Find where the given text appears and provide that cell's center as [X, Y] coordinate. 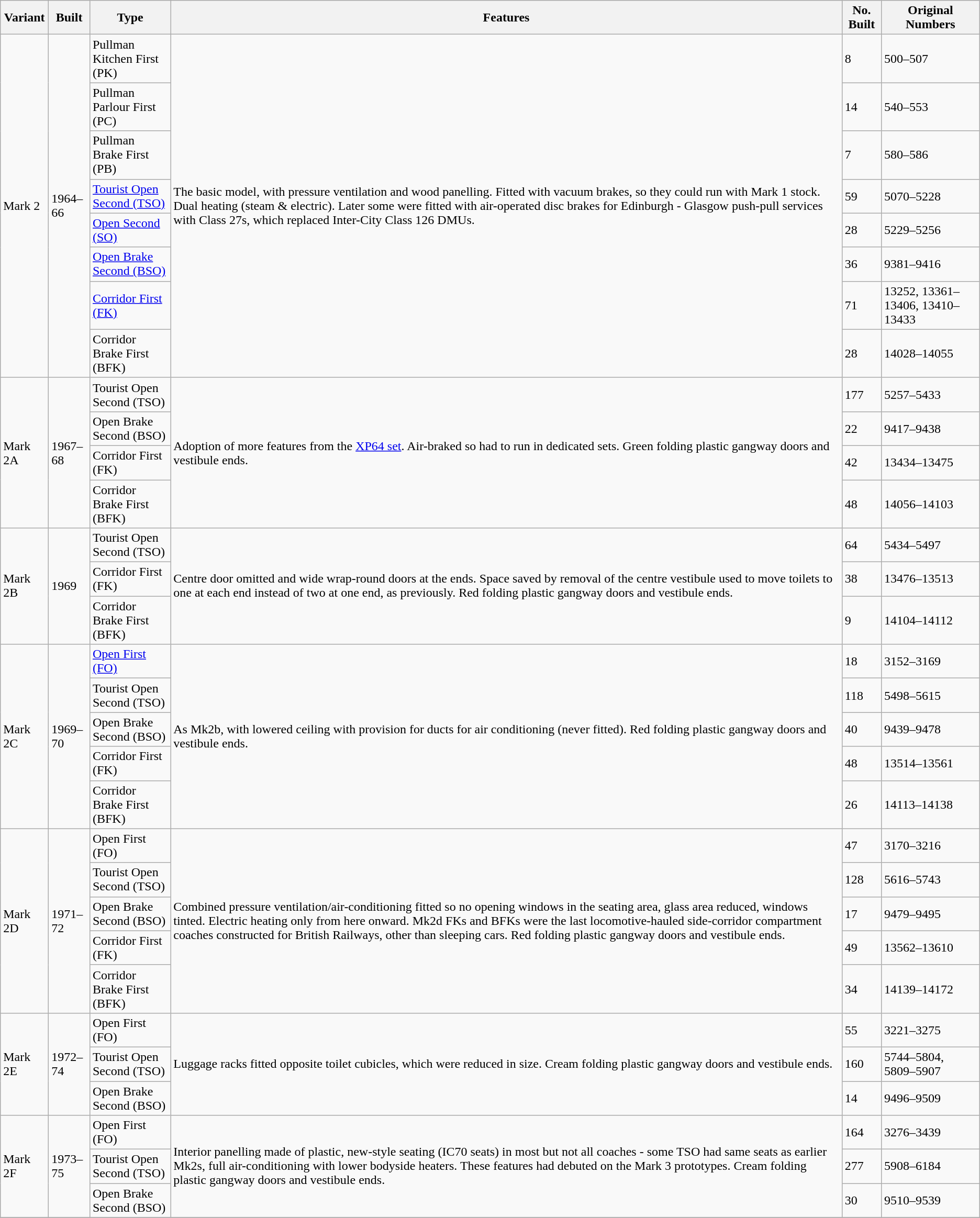
55 [862, 1030]
36 [862, 264]
5229–5256 [930, 230]
14104–14112 [930, 620]
7 [862, 155]
13476–13513 [930, 579]
1971–72 [69, 921]
5498–5615 [930, 695]
22 [862, 428]
14139–14172 [930, 989]
59 [862, 196]
18 [862, 662]
9496–9509 [930, 1098]
8 [862, 59]
42 [862, 463]
Mark 2 [25, 206]
34 [862, 989]
277 [862, 1166]
1969–70 [69, 736]
13434–13475 [930, 463]
Mark 2E [25, 1064]
5257–5433 [930, 395]
26 [862, 804]
Luggage racks fitted opposite toilet cubicles, which were reduced in size. Cream folding plastic gangway doors and vestibule ends. [507, 1064]
40 [862, 730]
49 [862, 947]
5908–6184 [930, 1166]
9 [862, 620]
Original Numbers [930, 18]
540–553 [930, 107]
1973–75 [69, 1166]
9381–9416 [930, 264]
500–507 [930, 59]
Built [69, 18]
3221–3275 [930, 1030]
118 [862, 695]
Pullman Parlour First (PC) [130, 107]
13514–13561 [930, 763]
Mark 2D [25, 921]
17 [862, 914]
14113–14138 [930, 804]
Pullman Brake First (PB) [130, 155]
580–586 [930, 155]
Mark 2C [25, 736]
Open Second (SO) [130, 230]
47 [862, 846]
3170–3216 [930, 846]
13562–13610 [930, 947]
Mark 2A [25, 452]
38 [862, 579]
5434–5497 [930, 545]
9439–9478 [930, 730]
30 [862, 1201]
160 [862, 1064]
9417–9438 [930, 428]
14056–14103 [930, 504]
Variant [25, 18]
1972–74 [69, 1064]
5744–5804, 5809–5907 [930, 1064]
177 [862, 395]
Features [507, 18]
164 [862, 1133]
9510–9539 [930, 1201]
14028–14055 [930, 353]
1969 [69, 586]
5616–5743 [930, 879]
Pullman Kitchen First (PK) [130, 59]
As Mk2b, with lowered ceiling with provision for ducts for air conditioning (never fitted). Red folding plastic gangway doors and vestibule ends. [507, 736]
1967–68 [69, 452]
Adoption of more features from the XP64 set. Air-braked so had to run in dedicated sets. Green folding plastic gangway doors and vestibule ends. [507, 452]
Type [130, 18]
1964–66 [69, 206]
3276–3439 [930, 1133]
Mark 2B [25, 586]
128 [862, 879]
64 [862, 545]
13252, 13361–13406, 13410–13433 [930, 305]
5070–5228 [930, 196]
No. Built [862, 18]
Mark 2F [25, 1166]
71 [862, 305]
9479–9495 [930, 914]
3152–3169 [930, 662]
